Detect which cell encompasses the target text, then output its (x, y) center coordinate. 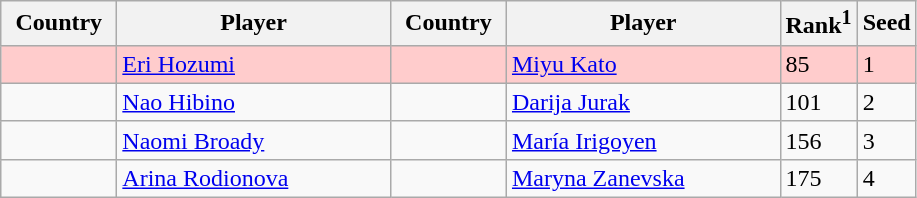
4 (886, 178)
175 (818, 178)
Rank1 (818, 24)
Nao Hibino (254, 102)
1 (886, 64)
2 (886, 102)
156 (818, 140)
101 (818, 102)
Eri Hozumi (254, 64)
Naomi Broady (254, 140)
Arina Rodionova (254, 178)
85 (818, 64)
Miyu Kato (643, 64)
3 (886, 140)
Darija Jurak (643, 102)
María Irigoyen (643, 140)
Maryna Zanevska (643, 178)
Seed (886, 24)
